Pinpoint the cell where the given text exists, returning its [X, Y] midpoint coordinate. 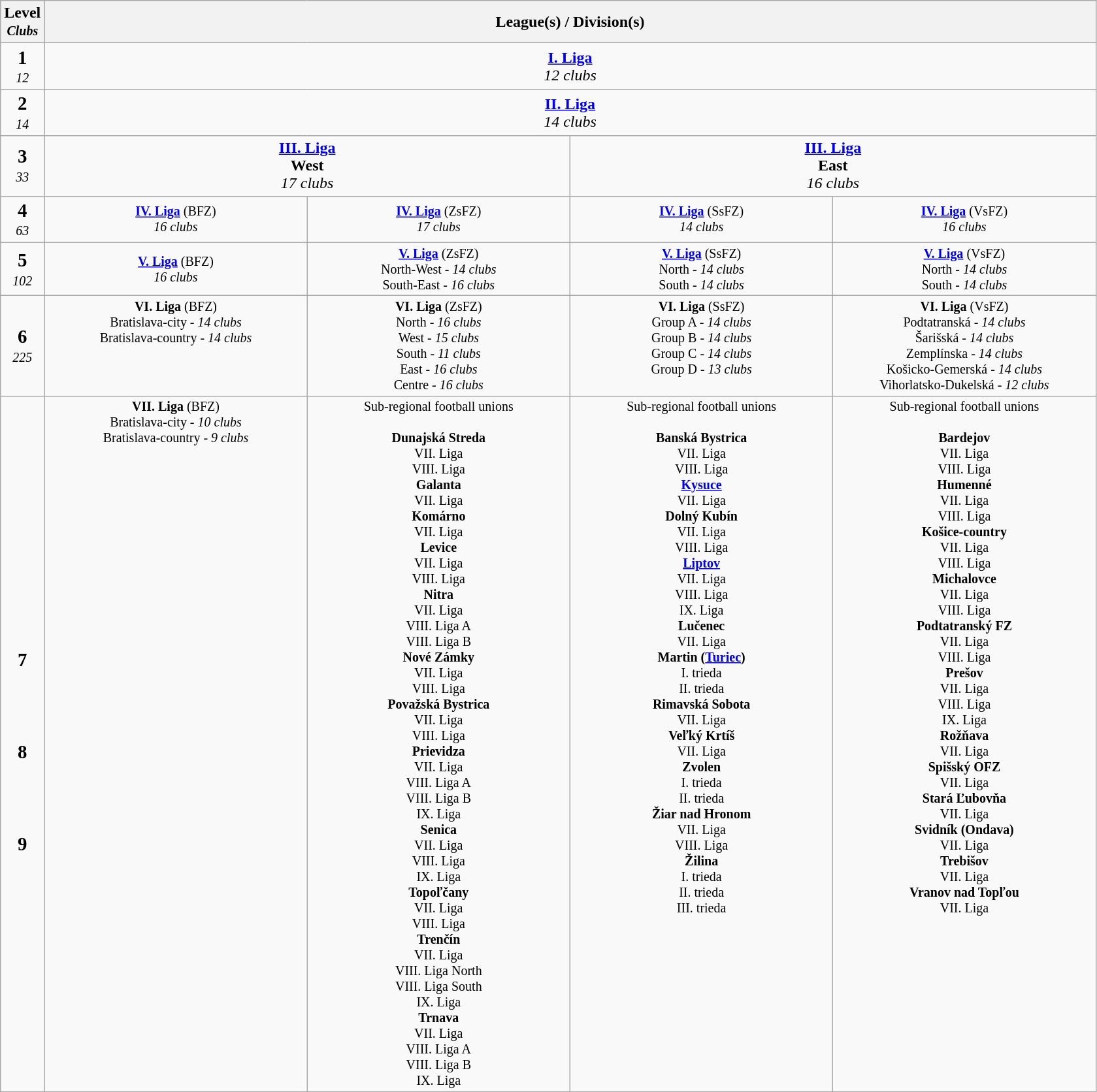
VI. Liga (VsFZ)Podtatranská - 14 clubsŠarišská - 14 clubsZemplínska - 14 clubsKošicko-Gemerská - 14 clubsVihorlatsko-Dukelská - 12 clubs [964, 346]
463 [22, 219]
VII. Liga (BFZ)Bratislava-city - 10 clubsBratislava-country - 9 clubs [176, 743]
112 [22, 67]
I. Liga12 clubs [570, 67]
League(s) / Division(s) [570, 22]
V. Liga (VsFZ)North - 14 clubsSouth - 14 clubs [964, 269]
214 [22, 112]
IV. Liga (SsFZ)14 clubs [701, 219]
LevelClubs [22, 22]
VI. Liga (BFZ)Bratislava-city - 14 clubsBratislava-country - 14 clubs [176, 346]
IV. Liga (ZsFZ)17 clubs [438, 219]
V. Liga (BFZ)16 clubs [176, 269]
6225 [22, 346]
III. LigaEast16 clubs [832, 166]
IV. Liga (BFZ)16 clubs [176, 219]
V. Liga (ZsFZ)North-West - 14 clubsSouth-East - 16 clubs [438, 269]
IV. Liga (VsFZ)16 clubs [964, 219]
5102 [22, 269]
VI. Liga (SsFZ)Group A - 14 clubsGroup B - 14 clubsGroup C - 14 clubsGroup D - 13 clubs [701, 346]
VI. Liga (ZsFZ)North - 16 clubsWest - 15 clubsSouth - 11 clubsEast - 16 clubs Centre - 16 clubs [438, 346]
III. LigaWest17 clubs [307, 166]
V. Liga (SsFZ)North - 14 clubsSouth - 14 clubs [701, 269]
II. Liga14 clubs [570, 112]
7 8 9 [22, 743]
333 [22, 166]
